From the cell containing the given text, extract its center point as [x, y] coordinate. 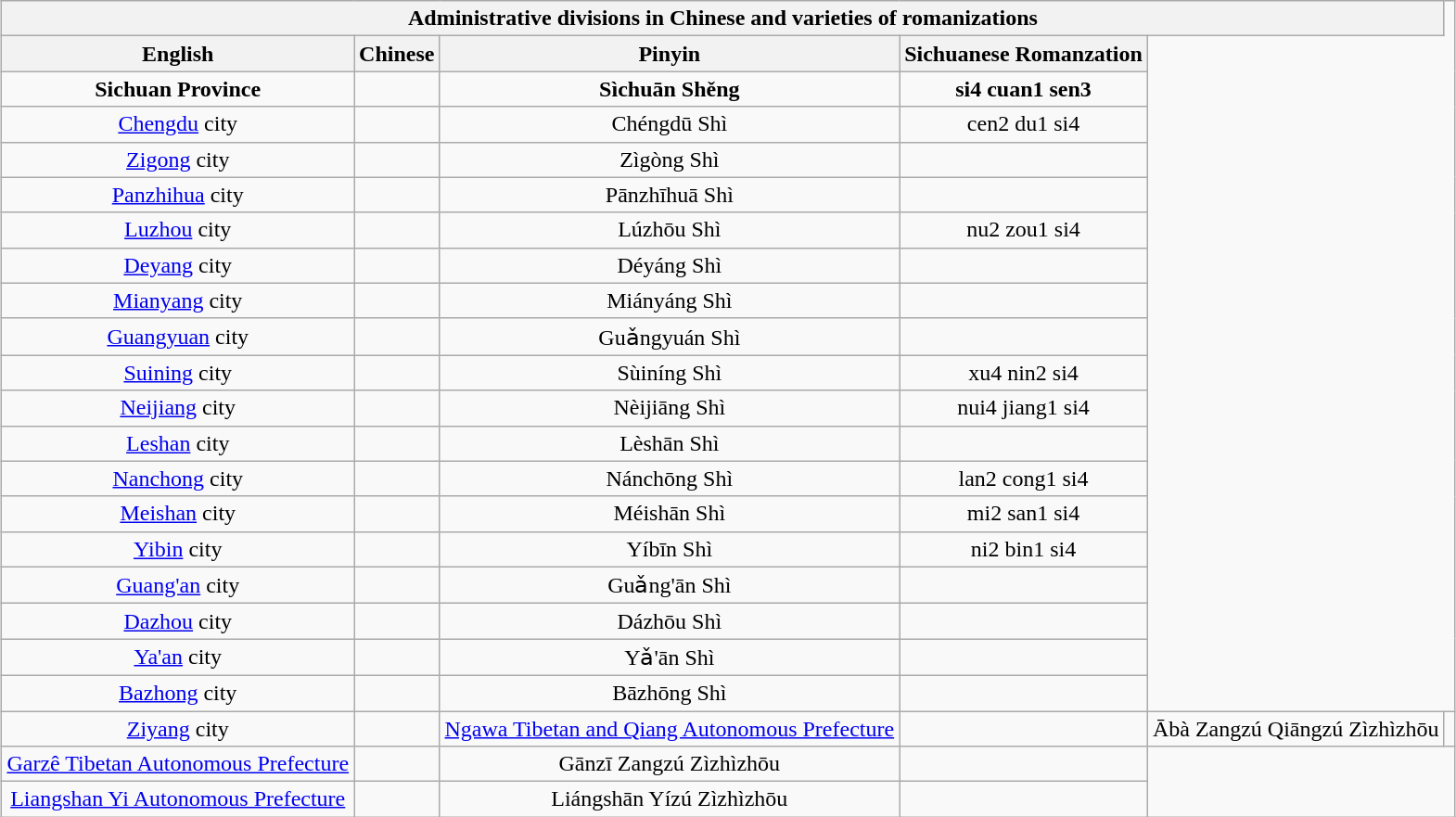
Nanchong city [178, 479]
xu4 nin2 si4 [1024, 373]
Ābà Zangzú Qiāngzú Zìzhìzhōu [1296, 728]
Pinyin [670, 54]
Dazhou city [178, 621]
lan2 cong1 si4 [1024, 479]
Luzhou city [178, 230]
Neijiang city [178, 408]
Nánchōng Shì [670, 479]
Meishan city [178, 514]
Suining city [178, 373]
Bāzhōng Shì [670, 693]
Guǎng'ān Shì [670, 585]
Lèshān Shì [670, 443]
Ziyang city [178, 728]
English [178, 54]
Guang'an city [178, 585]
Administrative divisions in Chinese and varieties of romanizations [723, 19]
Mianyang city [178, 300]
Yǎ'ān Shì [670, 657]
mi2 san1 si4 [1024, 514]
si4 cuan1 sen3 [1024, 89]
cen2 du1 si4 [1024, 124]
Leshan city [178, 443]
Sichuanese Romanzation [1024, 54]
Miányáng Shì [670, 300]
Lúzhōu Shì [670, 230]
Yibin city [178, 549]
Liangshan Yi Autonomous Prefecture [178, 799]
Guǎngyuán Shì [670, 337]
Méishān Shì [670, 514]
Zigong city [178, 160]
Gānzī Zangzú Zìzhìzhōu [670, 764]
Ngawa Tibetan and Qiang Autonomous Prefecture [670, 728]
nu2 zou1 si4 [1024, 230]
Panzhihua city [178, 195]
Chinese [397, 54]
nui4 jiang1 si4 [1024, 408]
Sùiníng Shì [670, 373]
Déyáng Shì [670, 265]
Yíbīn Shì [670, 549]
Sìchuān Shěng [670, 89]
Dázhōu Shì [670, 621]
Sichuan Province [178, 89]
Liángshān Yízú Zìzhìzhōu [670, 799]
Guangyuan city [178, 337]
Garzê Tibetan Autonomous Prefecture [178, 764]
Ya'an city [178, 657]
Chéngdū Shì [670, 124]
ni2 bin1 si4 [1024, 549]
Nèijiāng Shì [670, 408]
Zìgòng Shì [670, 160]
Chengdu city [178, 124]
Bazhong city [178, 693]
Deyang city [178, 265]
Pānzhīhuā Shì [670, 195]
